Extract the [x, y] coordinate from the center of the cell holding the provided text.  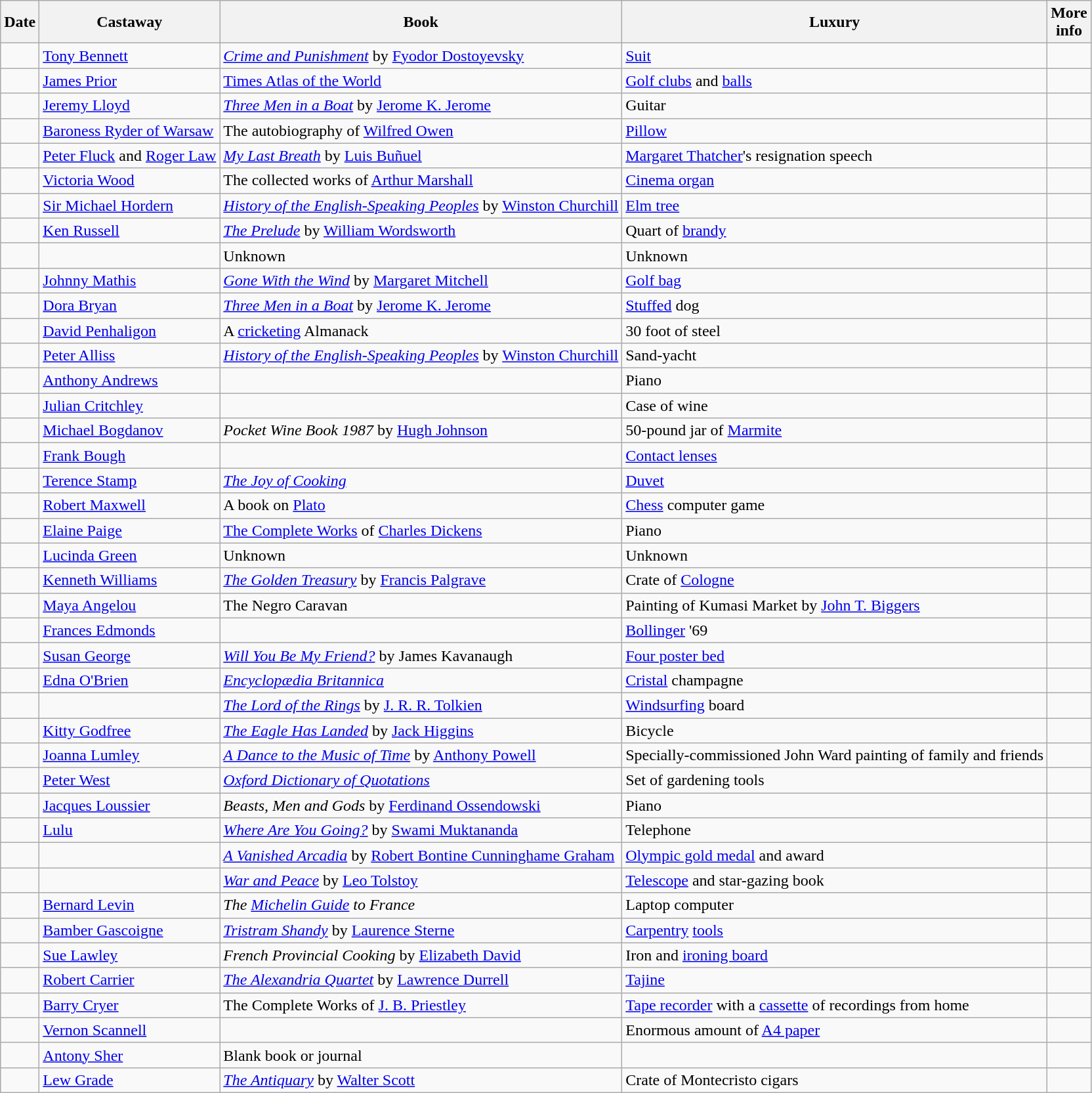
Castaway [130, 22]
Terence Stamp [130, 481]
Jeremy Lloyd [130, 106]
Bernard Levin [130, 905]
Contact lenses [835, 456]
Barry Cryer [130, 1005]
Lew Grade [130, 1080]
Jacques Loussier [130, 805]
Cristal champagne [835, 680]
Luxury [835, 22]
Pocket Wine Book 1987 by Hugh Johnson [421, 431]
Telephone [835, 830]
The Negro Caravan [421, 605]
Vernon Scannell [130, 1030]
The autobiography of Wilfred Owen [421, 131]
Crate of Cologne [835, 580]
Pillow [835, 131]
Crime and Punishment by Fyodor Dostoyevsky [421, 56]
Robert Maxwell [130, 505]
The Prelude by William Wordsworth [421, 230]
Kitty Godfree [130, 731]
Tristram Shandy by Laurence Sterne [421, 930]
The Michelin Guide to France [421, 905]
Four poster bed [835, 655]
Tajine [835, 980]
Baroness Ryder of Warsaw [130, 131]
Maya Angelou [130, 605]
Elm tree [835, 205]
Golf clubs and balls [835, 81]
The collected works of Arthur Marshall [421, 181]
Stuffed dog [835, 305]
Edna O'Brien [130, 680]
The Complete Works of Charles Dickens [421, 530]
Enormous amount of A4 paper [835, 1030]
Victoria Wood [130, 181]
50-pound jar of Marmite [835, 431]
The Lord of the Rings by J. R. R. Tolkien [421, 705]
Lulu [130, 830]
Blank book or journal [421, 1055]
Oxford Dictionary of Quotations [421, 781]
Margaret Thatcher's resignation speech [835, 156]
Suit [835, 56]
Crate of Montecristo cigars [835, 1080]
Peter West [130, 781]
The Eagle Has Landed by Jack Higgins [421, 731]
Tape recorder with a cassette of recordings from home [835, 1005]
Set of gardening tools [835, 781]
A Dance to the Music of Time by Anthony Powell [421, 756]
Gone With the Wind by Margaret Mitchell [421, 280]
Michael Bogdanov [130, 431]
Susan George [130, 655]
War and Peace by Leo Tolstoy [421, 880]
Elaine Paige [130, 530]
Johnny Mathis [130, 280]
Laptop computer [835, 905]
The Complete Works of J. B. Priestley [421, 1005]
The Antiquary by Walter Scott [421, 1080]
The Golden Treasury by Francis Palgrave [421, 580]
Peter Fluck and Roger Law [130, 156]
Bollinger '69 [835, 630]
Specially-commissioned John Ward painting of family and friends [835, 756]
Dora Bryan [130, 305]
Iron and ironing board [835, 955]
Carpentry tools [835, 930]
James Prior [130, 81]
Chess computer game [835, 505]
A Vanished Arcadia by Robert Bontine Cunninghame Graham [421, 855]
Frances Edmonds [130, 630]
Peter Alliss [130, 356]
Where Are You Going? by Swami Muktananda [421, 830]
Antony Sher [130, 1055]
Date [20, 22]
Encyclopædia Britannica [421, 680]
Golf bag [835, 280]
Bicycle [835, 731]
Moreinfo [1070, 22]
Joanna Lumley [130, 756]
Guitar [835, 106]
Beasts, Men and Gods by Ferdinand Ossendowski [421, 805]
Quart of brandy [835, 230]
30 foot of steel [835, 330]
David Penhaligon [130, 330]
The Alexandria Quartet by Lawrence Durrell [421, 980]
Telescope and star-gazing book [835, 880]
Robert Carrier [130, 980]
Ken Russell [130, 230]
Times Atlas of the World [421, 81]
Cinema organ [835, 181]
My Last Breath by Luis Buñuel [421, 156]
Sand-yacht [835, 356]
Will You Be My Friend? by James Kavanaugh [421, 655]
Sue Lawley [130, 955]
Tony Bennett [130, 56]
The Joy of Cooking [421, 481]
Book [421, 22]
Bamber Gascoigne [130, 930]
A cricketing Almanack [421, 330]
Kenneth Williams [130, 580]
A book on Plato [421, 505]
Case of wine [835, 406]
Sir Michael Hordern [130, 205]
French Provincial Cooking by Elizabeth David [421, 955]
Olympic gold medal and award [835, 855]
Anthony Andrews [130, 381]
Julian Critchley [130, 406]
Lucinda Green [130, 555]
Windsurfing board [835, 705]
Painting of Kumasi Market by John T. Biggers [835, 605]
Duvet [835, 481]
Frank Bough [130, 456]
